Return the [x, y] coordinate for the center point of the cell that contains the specified text.  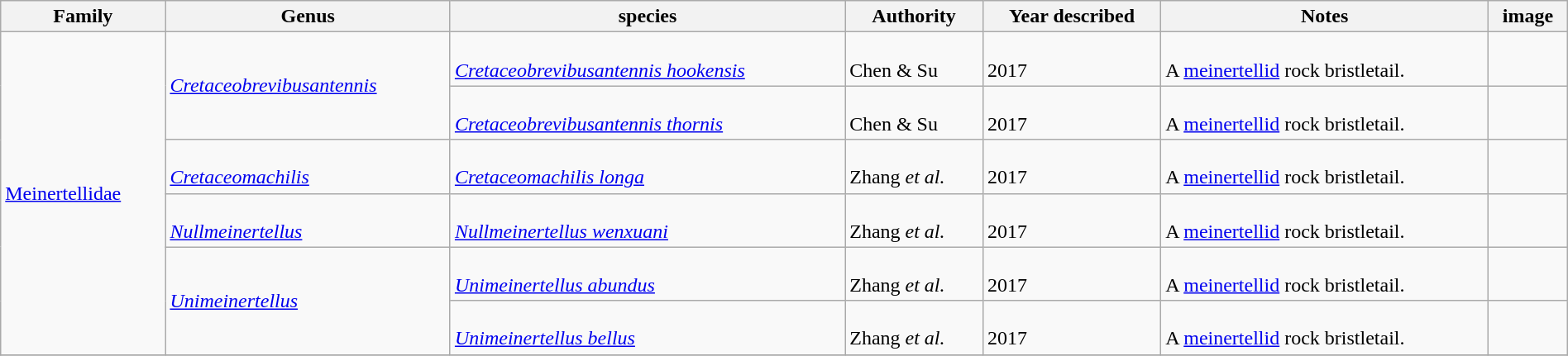
Unimeinertellus abundus [647, 274]
Nullmeinertellus wenxuani [647, 220]
Cretaceomachilis longa [647, 167]
Notes [1325, 17]
Year described [1072, 17]
Authority [915, 17]
Meinertellidae [83, 193]
Cretaceobrevibusantennis thornis [647, 112]
Cretaceobrevibusantennis hookensis [647, 59]
species [647, 17]
Genus [308, 17]
Cretaceomachilis [308, 167]
Cretaceobrevibusantennis [308, 86]
image [1528, 17]
Nullmeinertellus [308, 220]
Unimeinertellus bellus [647, 327]
Unimeinertellus [308, 301]
Family [83, 17]
